Locate the cell with the specified text and output its [X, Y] center coordinate. 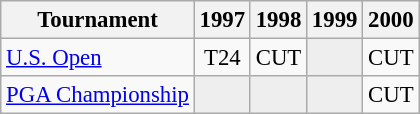
2000 [391, 20]
PGA Championship [98, 95]
Tournament [98, 20]
1997 [222, 20]
U.S. Open [98, 58]
1999 [335, 20]
1998 [278, 20]
T24 [222, 58]
